Return the (X, Y) coordinate for the center point of the cell that contains the specified text.  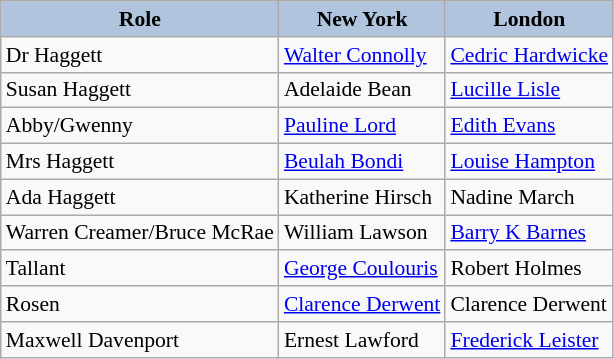
Mrs Haggett (140, 162)
New York (362, 19)
London (529, 19)
Susan Haggett (140, 90)
Lucille Lisle (529, 90)
Louise Hampton (529, 162)
Maxwell Davenport (140, 340)
Warren Creamer/Bruce McRae (140, 233)
Barry K Barnes (529, 233)
Adelaide Bean (362, 90)
William Lawson (362, 233)
Katherine Hirsch (362, 197)
Rosen (140, 304)
Ada Haggett (140, 197)
Tallant (140, 269)
Robert Holmes (529, 269)
George Coulouris (362, 269)
Walter Connolly (362, 55)
Edith Evans (529, 126)
Ernest Lawford (362, 340)
Role (140, 19)
Pauline Lord (362, 126)
Dr Haggett (140, 55)
Beulah Bondi (362, 162)
Nadine March (529, 197)
Abby/Gwenny (140, 126)
Cedric Hardwicke (529, 55)
Frederick Leister (529, 340)
